Identify which cell holds the provided text, then report its [x, y] central coordinate. 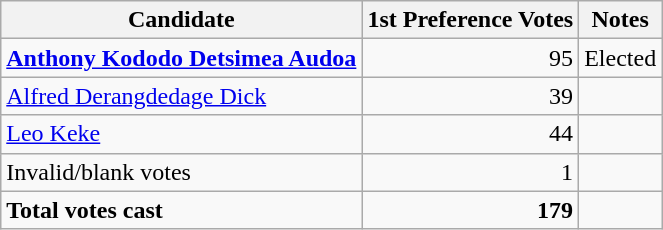
1st Preference Votes [470, 20]
Notes [620, 20]
Anthony Kododo Detsimea Audoa [182, 58]
1 [470, 172]
Total votes cast [182, 210]
Elected [620, 58]
95 [470, 58]
Invalid/blank votes [182, 172]
44 [470, 134]
179 [470, 210]
39 [470, 96]
Candidate [182, 20]
Leo Keke [182, 134]
Alfred Derangdedage Dick [182, 96]
